Pinpoint the cell where the given text exists, returning its [x, y] midpoint coordinate. 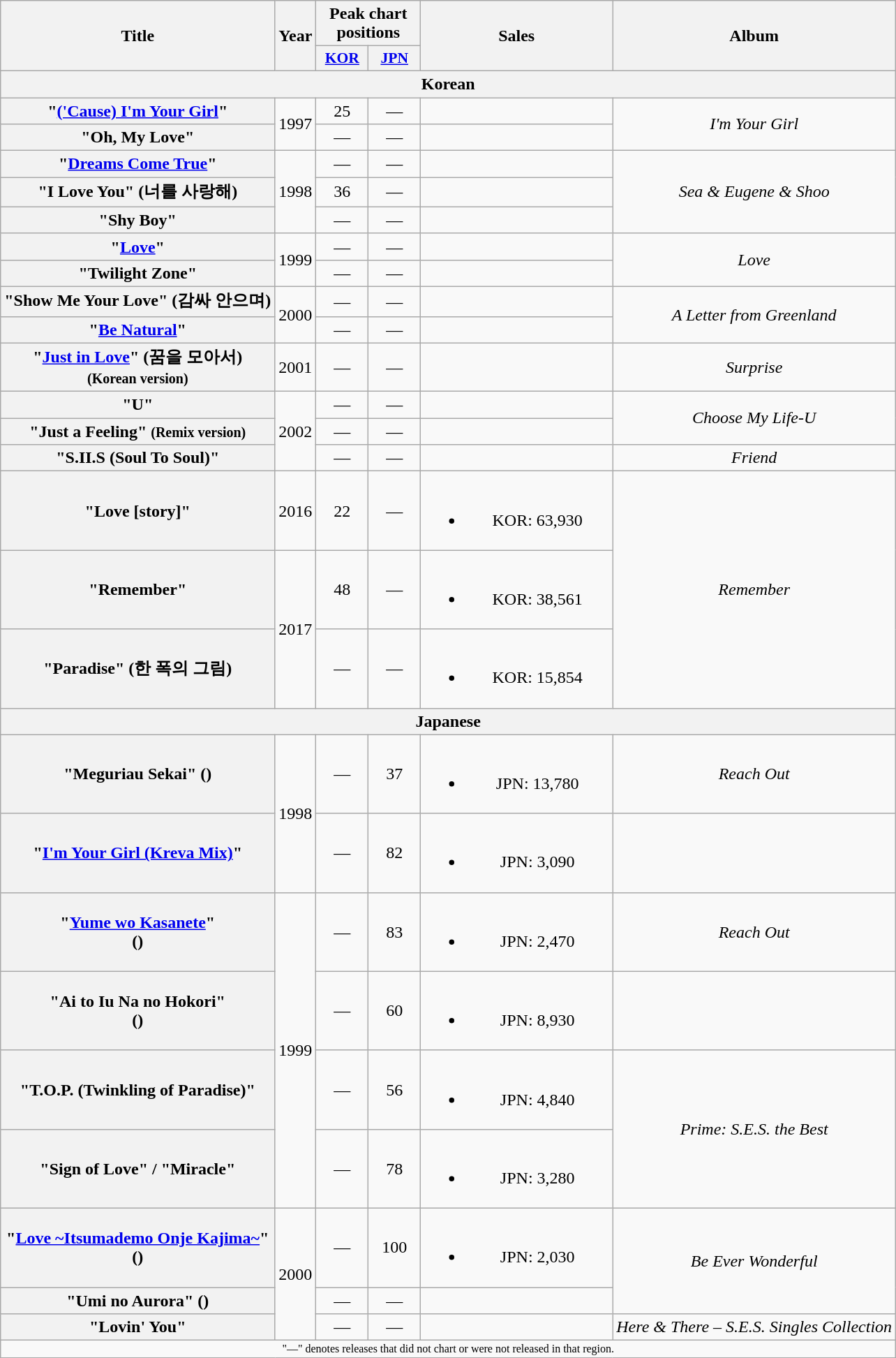
KOR [342, 59]
JPN: 4,840 [516, 1089]
JPN: 3,090 [516, 853]
KOR: 38,561 [516, 589]
100 [395, 1247]
82 [395, 853]
JPN [395, 59]
Be Ever Wonderful [754, 1261]
2017 [296, 629]
KOR: 15,854 [516, 669]
Remember [754, 589]
"Oh, My Love" [138, 138]
Here & There – S.E.S. Singles Collection [754, 1327]
"I Love You" (너를 사랑해) [138, 193]
JPN: 2,470 [516, 931]
"Remember" [138, 589]
"Love [story]" [138, 511]
Choose My Life-U [754, 418]
Album [754, 36]
"Show Me Your Love" (감싸 안으며) [138, 302]
"—" denotes releases that did not chart or were not released in that region. [448, 1349]
KOR: 63,930 [516, 511]
JPN: 13,780 [516, 774]
"('Cause) I'm Your Girl" [138, 111]
"Love ~Itsumademo Onje Kajima~"() [138, 1247]
36 [342, 193]
Year [296, 36]
Love [754, 260]
"Lovin' You" [138, 1327]
JPN: 3,280 [516, 1169]
"T.O.P. (Twinkling of Paradise)" [138, 1089]
"Twilight Zone" [138, 273]
Korean [448, 84]
83 [395, 931]
"S.II.S (Soul To Soul)" [138, 458]
48 [342, 589]
"Be Natural" [138, 330]
"Just a Feeling" (Remix version) [138, 431]
56 [395, 1089]
JPN: 8,930 [516, 1011]
"Dreams Come True" [138, 164]
2002 [296, 431]
"U" [138, 405]
"Sign of Love" / "Miracle" [138, 1169]
22 [342, 511]
Peak chart positions [368, 24]
78 [395, 1169]
60 [395, 1011]
"Ai to Iu Na no Hokori"() [138, 1011]
Sea & Eugene & Shoo [754, 193]
"Meguriau Sekai" () [138, 774]
"Umi no Aurora" () [138, 1301]
37 [395, 774]
"Just in Love" (꿈을 모아서)(Korean version) [138, 367]
"Love" [138, 246]
"Paradise" (한 폭의 그림) [138, 669]
Title [138, 36]
I'm Your Girl [754, 124]
JPN: 2,030 [516, 1247]
Friend [754, 458]
"Yume wo Kasanete"() [138, 931]
2001 [296, 367]
Sales [516, 36]
1997 [296, 124]
Prime: S.E.S. the Best [754, 1129]
"Shy Boy" [138, 220]
Japanese [448, 721]
2016 [296, 511]
25 [342, 111]
"I'm Your Girl (Kreva Mix)" [138, 853]
A Letter from Greenland [754, 314]
Surprise [754, 367]
